Return the (x, y) coordinate for the center point of the cell that contains the specified text.  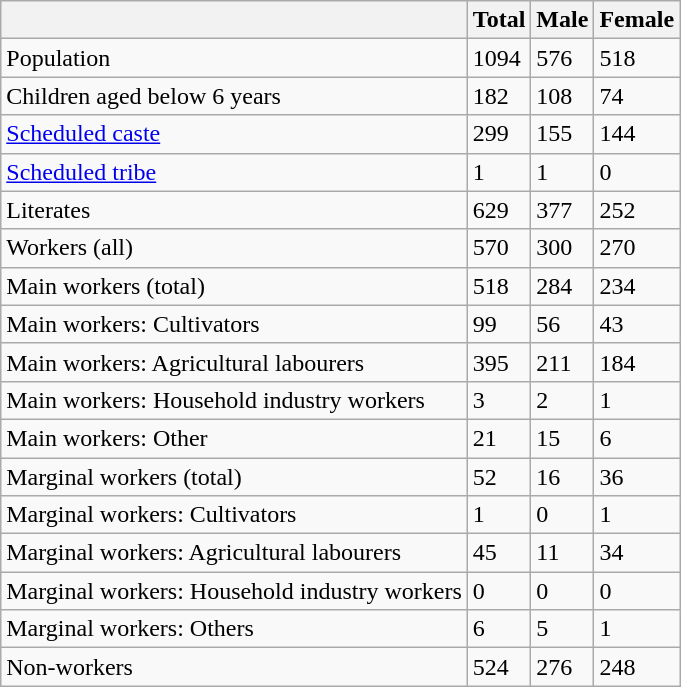
284 (562, 286)
276 (562, 667)
377 (562, 210)
270 (637, 248)
182 (499, 96)
34 (637, 553)
Literates (234, 210)
15 (562, 438)
Male (562, 20)
Main workers: Agricultural labourers (234, 362)
Female (637, 20)
Marginal workers: Cultivators (234, 515)
5 (562, 629)
576 (562, 58)
Marginal workers: Others (234, 629)
Scheduled caste (234, 134)
Scheduled tribe (234, 172)
108 (562, 96)
Total (499, 20)
300 (562, 248)
45 (499, 553)
Workers (all) (234, 248)
Main workers (total) (234, 286)
Main workers: Other (234, 438)
Marginal workers (total) (234, 477)
Marginal workers: Household industry workers (234, 591)
Main workers: Cultivators (234, 324)
Children aged below 6 years (234, 96)
184 (637, 362)
99 (499, 324)
570 (499, 248)
144 (637, 134)
252 (637, 210)
Population (234, 58)
155 (562, 134)
629 (499, 210)
43 (637, 324)
211 (562, 362)
52 (499, 477)
248 (637, 667)
395 (499, 362)
Non-workers (234, 667)
1094 (499, 58)
299 (499, 134)
74 (637, 96)
21 (499, 438)
56 (562, 324)
524 (499, 667)
234 (637, 286)
16 (562, 477)
11 (562, 553)
36 (637, 477)
2 (562, 400)
Main workers: Household industry workers (234, 400)
3 (499, 400)
Marginal workers: Agricultural labourers (234, 553)
